Locate the cell with the specified text and output its (X, Y) center coordinate. 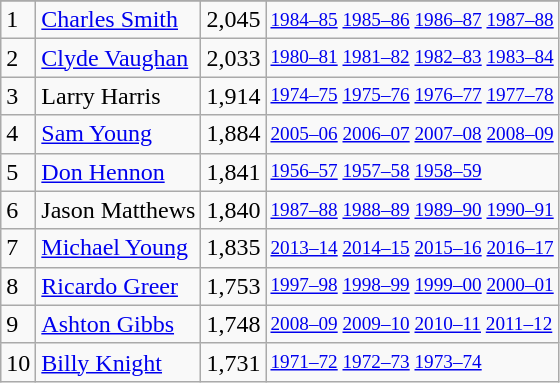
1 (18, 20)
2008–09 2009–10 2010–11 2011–12 (412, 324)
Clyde Vaughan (118, 58)
Don Hennon (118, 172)
Michael Young (118, 248)
1,835 (234, 248)
Jason Matthews (118, 210)
1984–85 1985–86 1986–87 1987–88 (412, 20)
1974–75 1975–76 1976–77 1977–78 (412, 96)
8 (18, 286)
1987–88 1988–89 1989–90 1990–91 (412, 210)
1997–98 1998–99 1999–00 2000–01 (412, 286)
4 (18, 134)
3 (18, 96)
10 (18, 362)
1980–81 1981–82 1982–83 1983–84 (412, 58)
Ricardo Greer (118, 286)
1,914 (234, 96)
1,840 (234, 210)
Charles Smith (118, 20)
1971–72 1972–73 1973–74 (412, 362)
7 (18, 248)
2 (18, 58)
1956–57 1957–58 1958–59 (412, 172)
Sam Young (118, 134)
5 (18, 172)
Larry Harris (118, 96)
1,731 (234, 362)
1,884 (234, 134)
Billy Knight (118, 362)
2,045 (234, 20)
2005–06 2006–07 2007–08 2008–09 (412, 134)
6 (18, 210)
2,033 (234, 58)
9 (18, 324)
2013–14 2014–15 2015–16 2016–17 (412, 248)
1,753 (234, 286)
1,841 (234, 172)
Ashton Gibbs (118, 324)
1,748 (234, 324)
